Search for the cell housing the specified text and yield its (x, y) center coordinate. 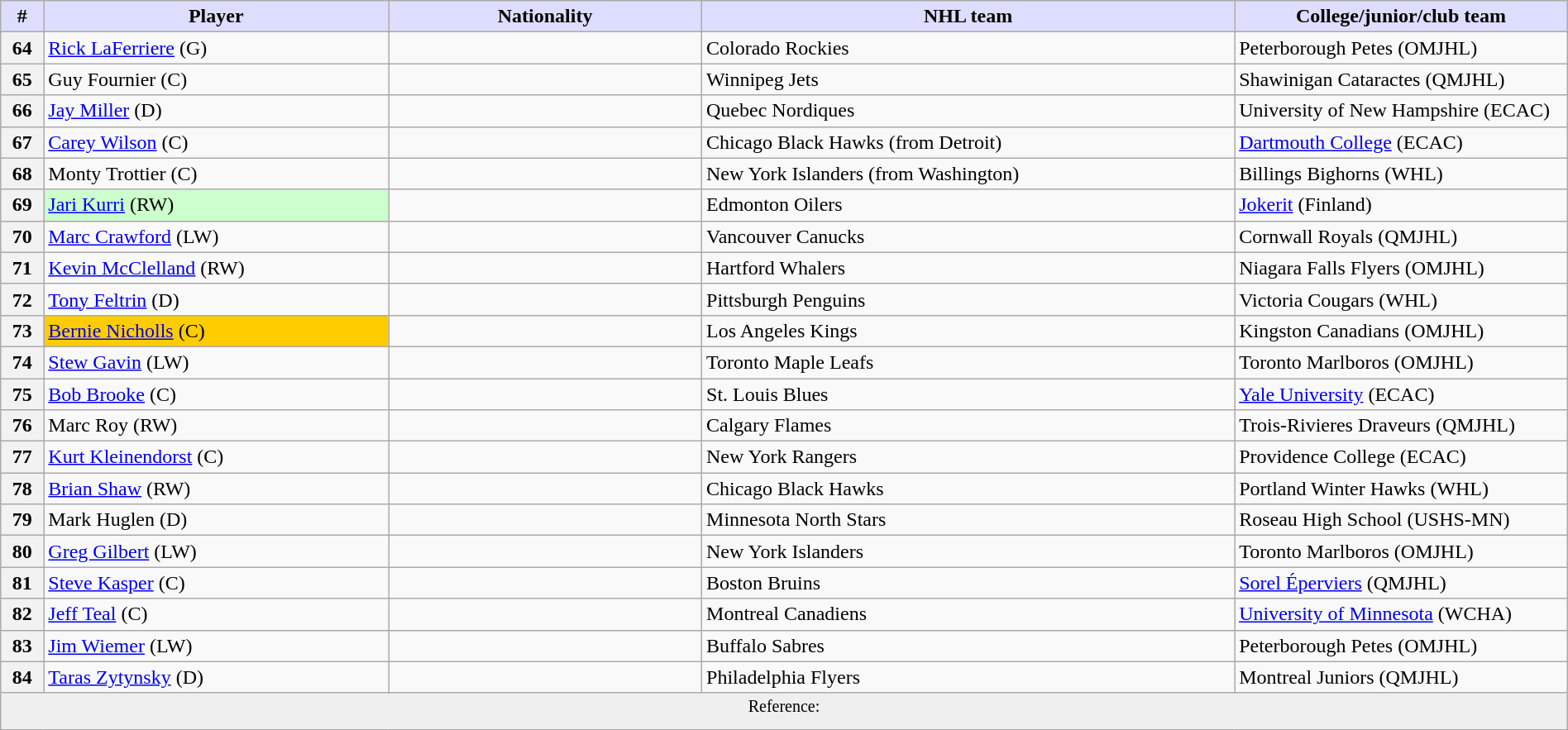
78 (22, 489)
Taras Zytynsky (D) (217, 677)
Pittsburgh Penguins (968, 299)
NHL team (968, 17)
Colorado Rockies (968, 48)
Marc Crawford (LW) (217, 236)
Guy Fournier (C) (217, 79)
Edmonton Oilers (968, 205)
Buffalo Sabres (968, 646)
Jay Miller (D) (217, 111)
72 (22, 299)
University of Minnesota (WCHA) (1401, 614)
71 (22, 268)
Mark Huglen (D) (217, 520)
New York Islanders (from Washington) (968, 174)
Player (217, 17)
Bernie Nicholls (C) (217, 331)
Montreal Canadiens (968, 614)
Shawinigan Cataractes (QMJHL) (1401, 79)
Tony Feltrin (D) (217, 299)
84 (22, 677)
Montreal Juniors (QMJHL) (1401, 677)
Brian Shaw (RW) (217, 489)
University of New Hampshire (ECAC) (1401, 111)
New York Rangers (968, 457)
Carey Wilson (C) (217, 142)
Jim Wiemer (LW) (217, 646)
Rick LaFerriere (G) (217, 48)
80 (22, 551)
Marc Roy (RW) (217, 426)
Boston Bruins (968, 583)
# (22, 17)
Billings Bighorns (WHL) (1401, 174)
Kevin McClelland (RW) (217, 268)
81 (22, 583)
Quebec Nordiques (968, 111)
75 (22, 394)
St. Louis Blues (968, 394)
69 (22, 205)
83 (22, 646)
Portland Winter Hawks (WHL) (1401, 489)
77 (22, 457)
70 (22, 236)
Yale University (ECAC) (1401, 394)
66 (22, 111)
64 (22, 48)
Monty Trottier (C) (217, 174)
Niagara Falls Flyers (OMJHL) (1401, 268)
Reference: (784, 711)
Jeff Teal (C) (217, 614)
Providence College (ECAC) (1401, 457)
Dartmouth College (ECAC) (1401, 142)
76 (22, 426)
Hartford Whalers (968, 268)
Chicago Black Hawks (from Detroit) (968, 142)
Roseau High School (USHS-MN) (1401, 520)
New York Islanders (968, 551)
Winnipeg Jets (968, 79)
Bob Brooke (C) (217, 394)
College/junior/club team (1401, 17)
Kingston Canadians (OMJHL) (1401, 331)
Calgary Flames (968, 426)
73 (22, 331)
Jari Kurri (RW) (217, 205)
Los Angeles Kings (968, 331)
Stew Gavin (LW) (217, 362)
Trois-Rivieres Draveurs (QMJHL) (1401, 426)
65 (22, 79)
Vancouver Canucks (968, 236)
67 (22, 142)
Chicago Black Hawks (968, 489)
Minnesota North Stars (968, 520)
Toronto Maple Leafs (968, 362)
Greg Gilbert (LW) (217, 551)
82 (22, 614)
Jokerit (Finland) (1401, 205)
Philadelphia Flyers (968, 677)
79 (22, 520)
Sorel Éperviers (QMJHL) (1401, 583)
Kurt Kleinendorst (C) (217, 457)
Cornwall Royals (QMJHL) (1401, 236)
68 (22, 174)
Victoria Cougars (WHL) (1401, 299)
Steve Kasper (C) (217, 583)
Nationality (546, 17)
74 (22, 362)
